For the text-containing cell, return its midpoint in (X, Y) coordinate format. 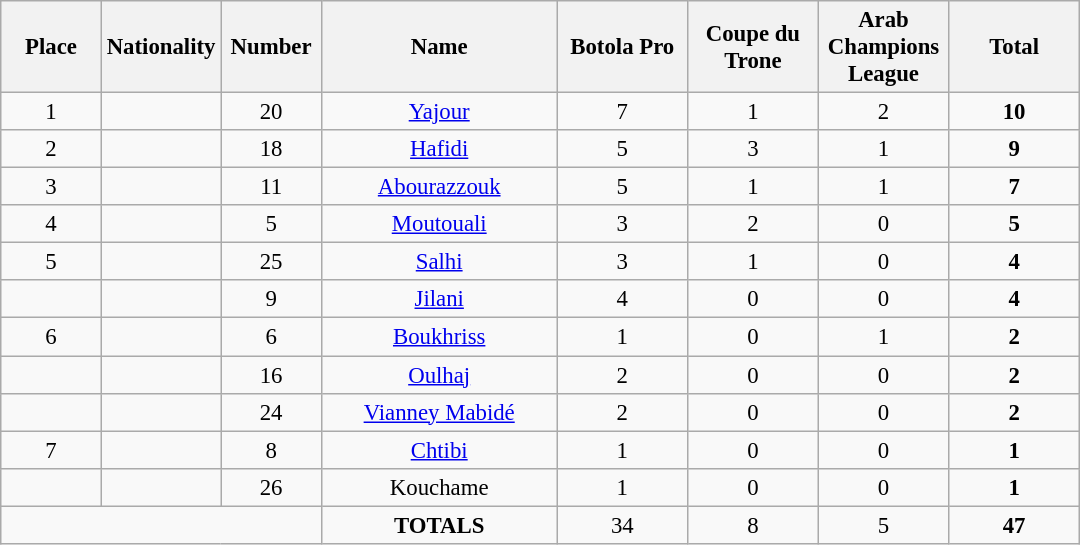
Coupe du Trone (754, 47)
TOTALS (439, 525)
18 (272, 149)
26 (272, 487)
Yajour (439, 112)
24 (272, 412)
Total (1014, 47)
Abourazzouk (439, 187)
20 (272, 112)
Number (272, 47)
Boukhriss (439, 337)
Hafidi (439, 149)
Kouchame (439, 487)
11 (272, 187)
Name (439, 47)
Vianney Mabidé (439, 412)
Moutouali (439, 224)
Arab Champions League (884, 47)
Salhi (439, 262)
Oulhaj (439, 375)
Botola Pro (622, 47)
Place (52, 47)
Nationality (160, 47)
Chtibi (439, 450)
34 (622, 525)
Jilani (439, 299)
10 (1014, 112)
25 (272, 262)
16 (272, 375)
47 (1014, 525)
